Return [X, Y] of the center of cell containing provided text 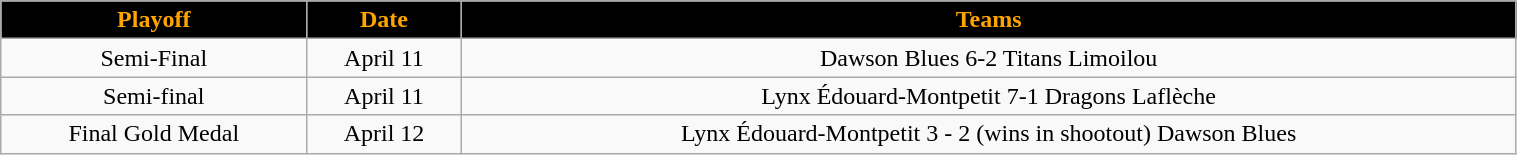
Teams [988, 20]
Final Gold Medal [154, 134]
Playoff [154, 20]
Lynx Édouard-Montpetit 7-1 Dragons Laflèche [988, 96]
Semi-Final [154, 58]
Semi-final [154, 96]
Lynx Édouard-Montpetit 3 - 2 (wins in shootout) Dawson Blues [988, 134]
April 12 [384, 134]
Dawson Blues 6-2 Titans Limoilou [988, 58]
Date [384, 20]
